For the text-containing cell, return its midpoint in (x, y) coordinate format. 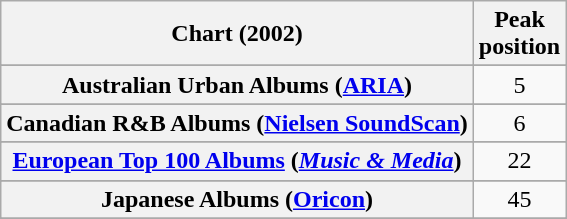
Australian Urban Albums (ARIA) (238, 85)
45 (519, 199)
Peakposition (519, 34)
5 (519, 85)
European Top 100 Albums (Music & Media) (238, 161)
6 (519, 123)
Canadian R&B Albums (Nielsen SoundScan) (238, 123)
Chart (2002) (238, 34)
22 (519, 161)
Japanese Albums (Oricon) (238, 199)
